Pinpoint the cell where the given text exists, returning its [X, Y] midpoint coordinate. 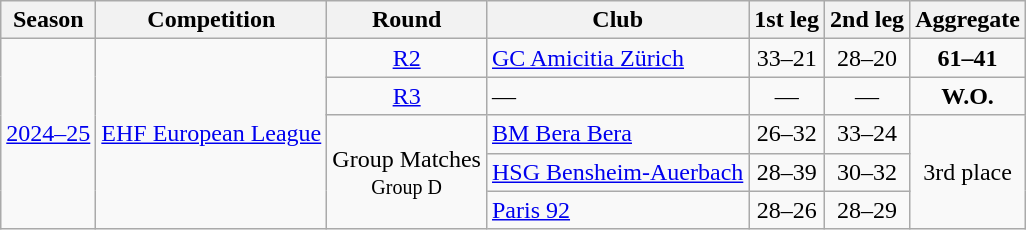
Aggregate [968, 20]
Season [48, 20]
33–24 [868, 134]
Paris 92 [617, 210]
W.O. [968, 96]
30–32 [868, 172]
Group Matches Group D [407, 172]
28–29 [868, 210]
33–21 [787, 58]
3rd place [968, 172]
1st leg [787, 20]
28–20 [868, 58]
R2 [407, 58]
2024–25 [48, 134]
HSG Bensheim-Auerbach [617, 172]
Round [407, 20]
28–39 [787, 172]
2nd leg [868, 20]
28–26 [787, 210]
BM Bera Bera [617, 134]
GC Amicitia Zürich [617, 58]
Club [617, 20]
EHF European League [212, 134]
Competition [212, 20]
61–41 [968, 58]
26–32 [787, 134]
R3 [407, 96]
